Provide the [X, Y] coordinate of the cell's center where the given text is located.  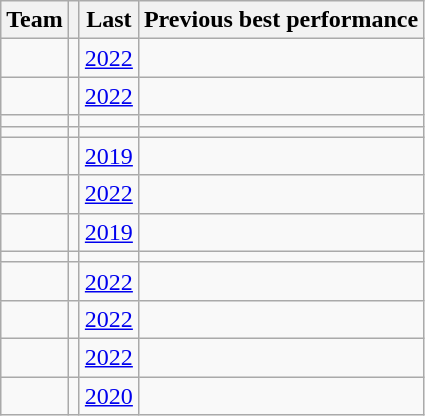
Team [35, 20]
Previous best performance [280, 20]
Last [108, 20]
2020 [108, 395]
